Scan for the cell matching the given text and deliver its [x, y] coordinate at center. 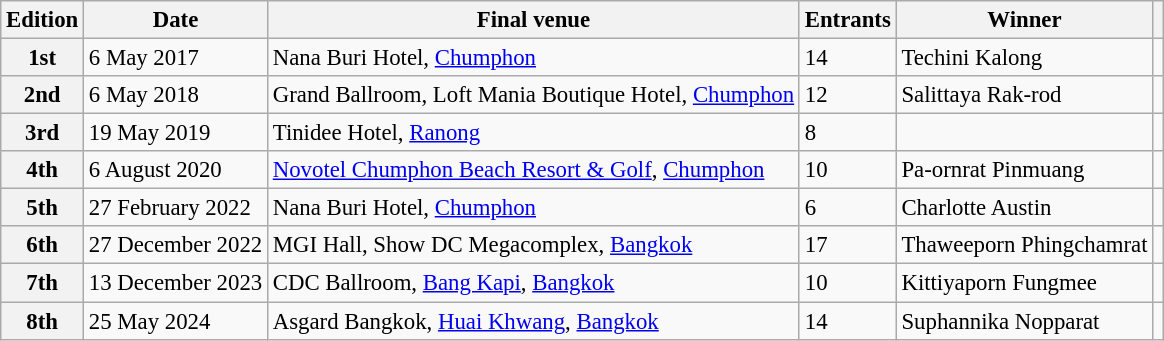
27 February 2022 [176, 208]
Salittaya Rak-rod [1024, 95]
Grand Ballroom, Loft Mania Boutique Hotel, Chumphon [533, 95]
Pa-ornrat Pinmuang [1024, 170]
Charlotte Austin [1024, 208]
12 [848, 95]
Date [176, 20]
Entrants [848, 20]
6 May 2017 [176, 58]
6 August 2020 [176, 170]
CDC Ballroom, Bang Kapi, Bangkok [533, 283]
8 [848, 133]
27 December 2022 [176, 245]
13 December 2023 [176, 283]
25 May 2024 [176, 321]
5th [42, 208]
Tinidee Hotel, Ranong [533, 133]
MGI Hall, Show DC Megacomplex, Bangkok [533, 245]
Edition [42, 20]
4th [42, 170]
6 [848, 208]
1st [42, 58]
6th [42, 245]
Techini Kalong [1024, 58]
Novotel Chumphon Beach Resort & Golf, Chumphon [533, 170]
7th [42, 283]
Thaweeporn Phingchamrat [1024, 245]
Final venue [533, 20]
Suphannika Nopparat [1024, 321]
17 [848, 245]
19 May 2019 [176, 133]
2nd [42, 95]
Winner [1024, 20]
Asgard Bangkok, Huai Khwang, Bangkok [533, 321]
3rd [42, 133]
Kittiyaporn Fungmee [1024, 283]
6 May 2018 [176, 95]
8th [42, 321]
